Provide the (X, Y) coordinate of the cell's center where the given text is located.  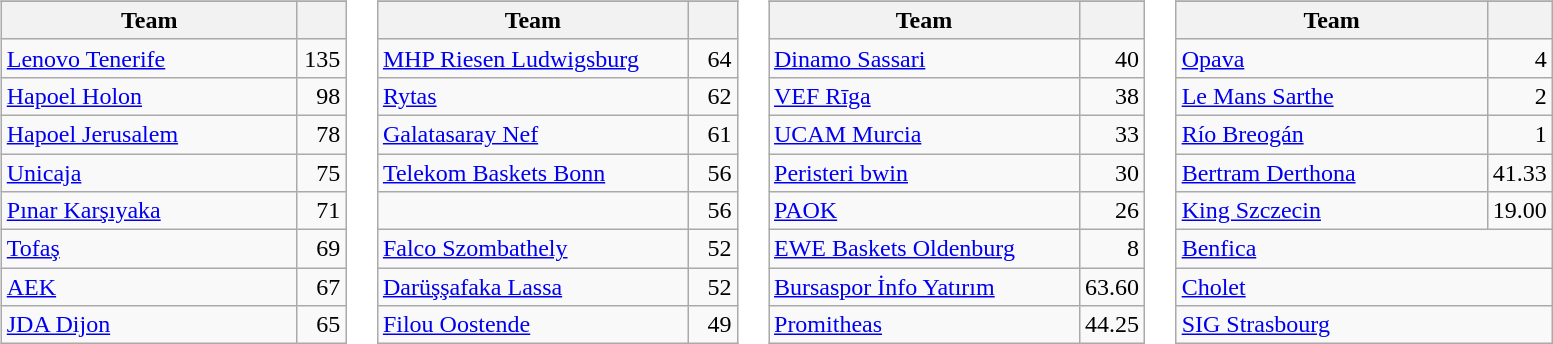
Bursaspor İnfo Yatırım (924, 287)
VEF Rīga (924, 96)
38 (1112, 96)
AEK (149, 287)
PAOK (924, 211)
75 (322, 173)
44.25 (1112, 325)
Unicaja (149, 173)
Le Mans Sarthe (1332, 96)
98 (322, 96)
8 (1112, 249)
SIG Strasbourg (1364, 325)
69 (322, 249)
41.33 (1520, 173)
King Szczecin (1332, 211)
JDA Dijon (149, 325)
26 (1112, 211)
67 (322, 287)
49 (712, 325)
Peristeri bwin (924, 173)
Falco Szombathely (532, 249)
Benfica (1364, 249)
64 (712, 58)
Darüşşafaka Lassa (532, 287)
71 (322, 211)
2 (1520, 96)
Dinamo Sassari (924, 58)
Filou Oostende (532, 325)
UCAM Murcia (924, 134)
Bertram Derthona (1332, 173)
Lenovo Tenerife (149, 58)
Telekom Baskets Bonn (532, 173)
MHP Riesen Ludwigsburg (532, 58)
4 (1520, 58)
1 (1520, 134)
Tofaş (149, 249)
33 (1112, 134)
Pınar Karşıyaka (149, 211)
Río Breogán (1332, 134)
Opava (1332, 58)
Hapoel Holon (149, 96)
61 (712, 134)
Galatasaray Nef (532, 134)
30 (1112, 173)
EWE Baskets Oldenburg (924, 249)
135 (322, 58)
Promitheas (924, 325)
78 (322, 134)
19.00 (1520, 211)
Hapoel Jerusalem (149, 134)
63.60 (1112, 287)
40 (1112, 58)
65 (322, 325)
Cholet (1364, 287)
Rytas (532, 96)
62 (712, 96)
